Provide the [X, Y] coordinate of the cell's center where the given text is located.  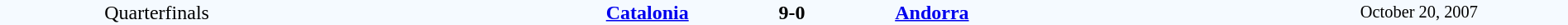
Quarterfinals [157, 12]
Andorra [1082, 12]
9-0 [791, 12]
Catalonia [501, 12]
October 20, 2007 [1419, 12]
